Locate the cell with the specified text and output its (X, Y) center coordinate. 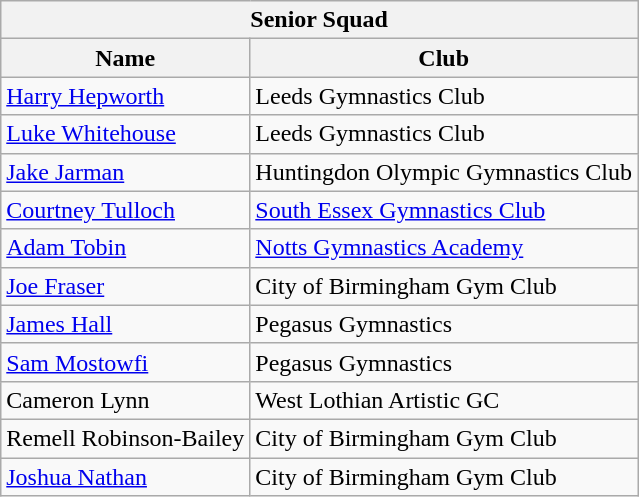
Huntingdon Olympic Gymnastics Club (444, 172)
Luke Whitehouse (126, 134)
Joe Fraser (126, 286)
Sam Mostowfi (126, 362)
James Hall (126, 324)
Remell Robinson-Bailey (126, 438)
Jake Jarman (126, 172)
Senior Squad (320, 20)
South Essex Gymnastics Club (444, 210)
West Lothian Artistic GC (444, 400)
Joshua Nathan (126, 477)
Club (444, 58)
Courtney Tulloch (126, 210)
Cameron Lynn (126, 400)
Adam Tobin (126, 248)
Name (126, 58)
Harry Hepworth (126, 96)
Notts Gymnastics Academy (444, 248)
